Return (x, y) of the center of cell containing provided text 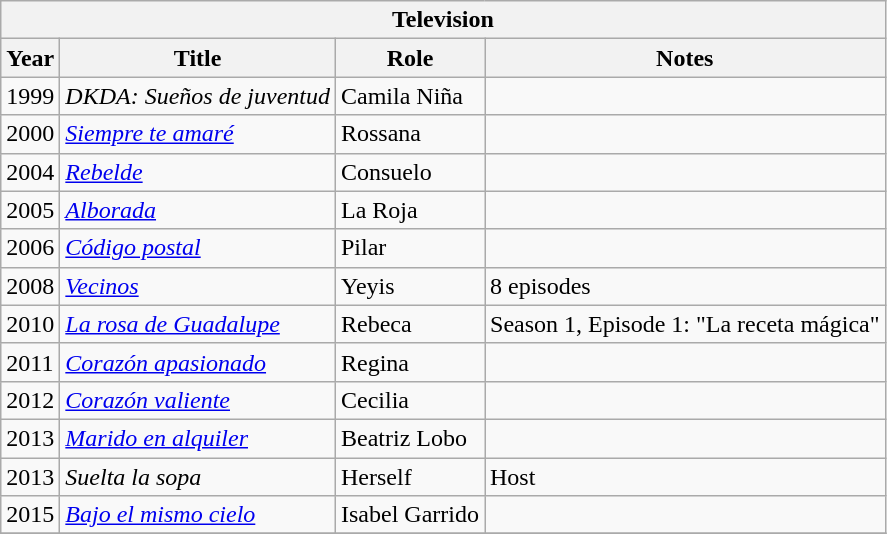
Corazón valiente (198, 400)
Notes (684, 58)
Rebelde (198, 172)
2006 (30, 248)
Herself (410, 477)
La Roja (410, 210)
2000 (30, 134)
Regina (410, 362)
Cecilia (410, 400)
2011 (30, 362)
2010 (30, 324)
Season 1, Episode 1: "La receta mágica" (684, 324)
Isabel Garrido (410, 515)
La rosa de Guadalupe (198, 324)
1999 (30, 96)
Host (684, 477)
2012 (30, 400)
8 episodes (684, 286)
Consuelo (410, 172)
Siempre te amaré (198, 134)
Rossana (410, 134)
Pilar (410, 248)
Yeyis (410, 286)
2008 (30, 286)
Código postal (198, 248)
Year (30, 58)
DKDA: Sueños de juventud (198, 96)
2005 (30, 210)
Vecinos (198, 286)
Beatriz Lobo (410, 438)
Rebeca (410, 324)
Role (410, 58)
Camila Niña (410, 96)
Bajo el mismo cielo (198, 515)
Title (198, 58)
Television (443, 20)
2015 (30, 515)
Suelta la sopa (198, 477)
Marido en alquiler (198, 438)
Corazón apasionado (198, 362)
Alborada (198, 210)
2004 (30, 172)
